From the cell containing the given text, extract its center point as (x, y) coordinate. 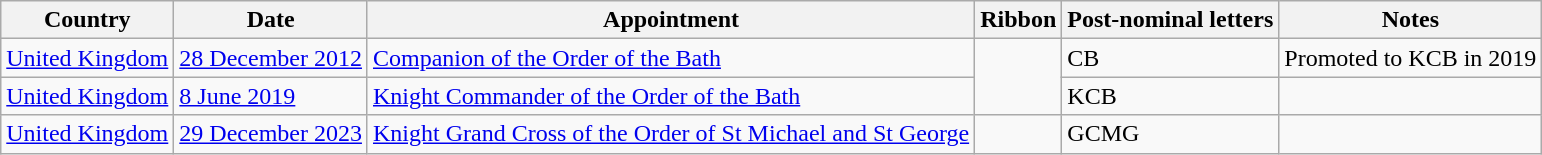
Country (88, 20)
Knight Grand Cross of the Order of St Michael and St George (670, 134)
Companion of the Order of the Bath (670, 58)
Notes (1410, 20)
Knight Commander of the Order of the Bath (670, 96)
Post-nominal letters (1170, 20)
GCMG (1170, 134)
29 December 2023 (271, 134)
Ribbon (1018, 20)
KCB (1170, 96)
28 December 2012 (271, 58)
CB (1170, 58)
8 June 2019 (271, 96)
Appointment (670, 20)
Date (271, 20)
Promoted to KCB in 2019 (1410, 58)
